Extract the [X, Y] coordinate from the center of the cell holding the provided text.  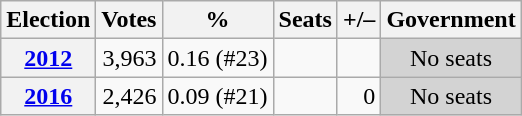
Election [48, 20]
Government [451, 20]
% [218, 20]
0.09 (#21) [218, 96]
2016 [48, 96]
2,426 [129, 96]
+/– [358, 20]
3,963 [129, 58]
2012 [48, 58]
0 [358, 96]
0.16 (#23) [218, 58]
Seats [305, 20]
Votes [129, 20]
